Return [x, y] of the center of cell containing provided text 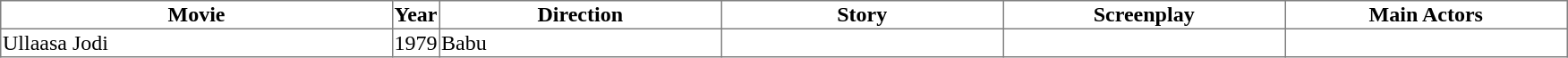
Movie [197, 15]
Direction [580, 15]
Babu [580, 43]
1979 [415, 43]
Main Actors [1427, 15]
Screenplay [1144, 15]
Ullaasa Jodi [197, 43]
Story [863, 15]
Year [415, 15]
